For the text-containing cell, return its midpoint in [x, y] coordinate format. 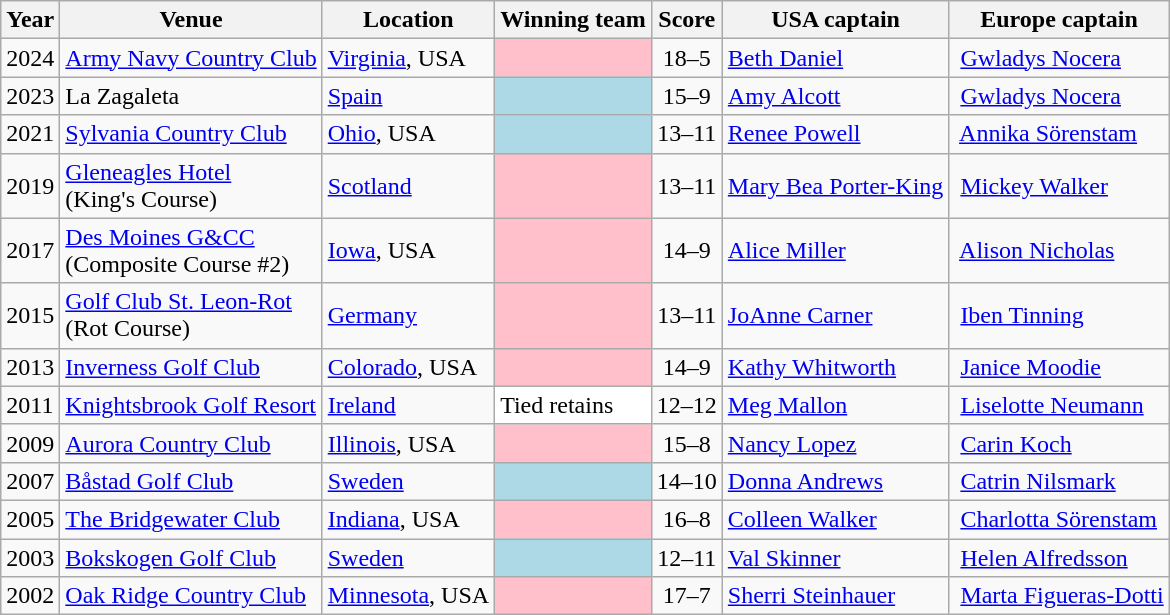
Carin Koch [1059, 443]
Helen Alfredsson [1059, 557]
La Zagaleta [191, 96]
2003 [30, 557]
Charlotta Sörenstam [1059, 519]
Marta Figueras-Dotti [1059, 596]
Colleen Walker [836, 519]
Gleneagles Hotel(King's Course) [191, 186]
Alice Miller [836, 250]
Spain [408, 96]
Annika Sörenstam [1059, 134]
Colorado, USA [408, 367]
16–8 [686, 519]
Amy Alcott [836, 96]
The Bridgewater Club [191, 519]
12–12 [686, 405]
2017 [30, 250]
17–7 [686, 596]
Beth Daniel [836, 58]
Oak Ridge Country Club [191, 596]
Venue [191, 20]
Nancy Lopez [836, 443]
Liselotte Neumann [1059, 405]
Inverness Golf Club [191, 367]
Janice Moodie [1059, 367]
2009 [30, 443]
12–11 [686, 557]
2013 [30, 367]
Army Navy Country Club [191, 58]
15–8 [686, 443]
Europe captain [1059, 20]
Aurora Country Club [191, 443]
Val Skinner [836, 557]
Golf Club St. Leon-Rot(Rot Course) [191, 316]
Knightsbrook Golf Resort [191, 405]
2002 [30, 596]
Sylvania Country Club [191, 134]
Iowa, USA [408, 250]
Catrin Nilsmark [1059, 481]
Kathy Whitworth [836, 367]
15–9 [686, 96]
Mickey Walker [1059, 186]
Renee Powell [836, 134]
Germany [408, 316]
Ohio, USA [408, 134]
Sherri Steinhauer [836, 596]
Indiana, USA [408, 519]
2019 [30, 186]
Iben Tinning [1059, 316]
2005 [30, 519]
14–10 [686, 481]
2007 [30, 481]
Mary Bea Porter-King [836, 186]
Illinois, USA [408, 443]
Ireland [408, 405]
Meg Mallon [836, 405]
2015 [30, 316]
Alison Nicholas [1059, 250]
Score [686, 20]
Winning team [574, 20]
Bokskogen Golf Club [191, 557]
Year [30, 20]
Donna Andrews [836, 481]
Tied retains [574, 405]
2011 [30, 405]
Des Moines G&CC(Composite Course #2) [191, 250]
18–5 [686, 58]
2024 [30, 58]
Båstad Golf Club [191, 481]
Minnesota, USA [408, 596]
2021 [30, 134]
2023 [30, 96]
Scotland [408, 186]
JoAnne Carner [836, 316]
Virginia, USA [408, 58]
USA captain [836, 20]
Location [408, 20]
